For the text-containing cell, return its midpoint in (X, Y) coordinate format. 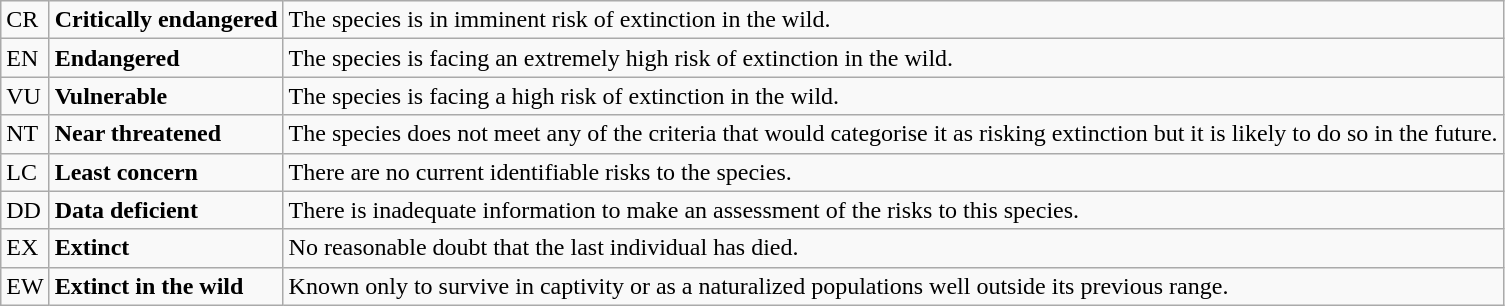
No reasonable doubt that the last individual has died. (893, 248)
Near threatened (166, 134)
VU (25, 96)
Extinct (166, 248)
Least concern (166, 172)
EN (25, 58)
Vulnerable (166, 96)
EX (25, 248)
Data deficient (166, 210)
LC (25, 172)
The species does not meet any of the criteria that would categorise it as risking extinction but it is likely to do so in the future. (893, 134)
Known only to survive in captivity or as a naturalized populations well outside its previous range. (893, 286)
Endangered (166, 58)
The species is facing an extremely high risk of extinction in the wild. (893, 58)
Critically endangered (166, 20)
There are no current identifiable risks to the species. (893, 172)
DD (25, 210)
EW (25, 286)
There is inadequate information to make an assessment of the risks to this species. (893, 210)
Extinct in the wild (166, 286)
The species is in imminent risk of extinction in the wild. (893, 20)
CR (25, 20)
NT (25, 134)
The species is facing a high risk of extinction in the wild. (893, 96)
